Detect which cell encompasses the target text, then output its [x, y] center coordinate. 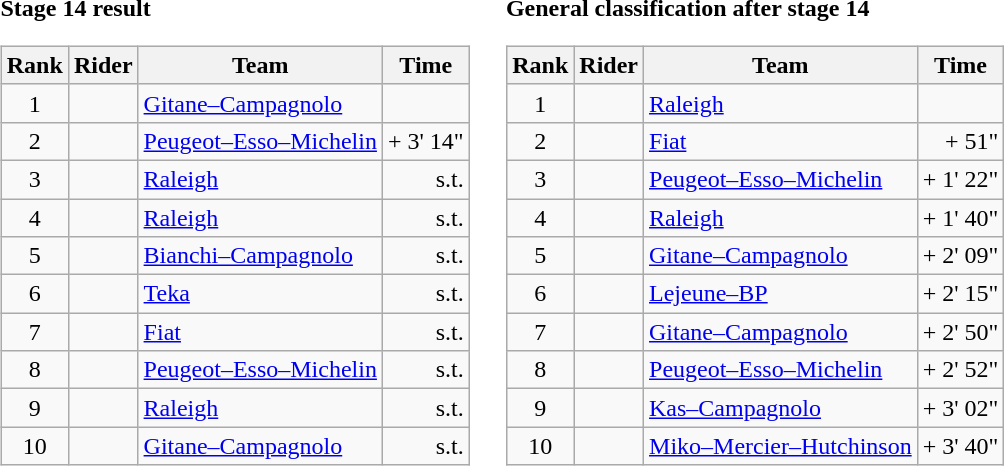
+ 3' 40" [960, 446]
+ 3' 02" [960, 408]
Kas–Campagnolo [781, 408]
+ 2' 52" [960, 370]
+ 2' 09" [960, 256]
Teka [260, 294]
Miko–Mercier–Hutchinson [781, 446]
Lejeune–BP [781, 294]
+ 2' 15" [960, 294]
+ 1' 40" [960, 217]
+ 51" [960, 141]
+ 3' 14" [426, 141]
+ 1' 22" [960, 179]
+ 2' 50" [960, 332]
Bianchi–Campagnolo [260, 256]
